Return the (x, y) coordinate for the center point of the cell that contains the specified text.  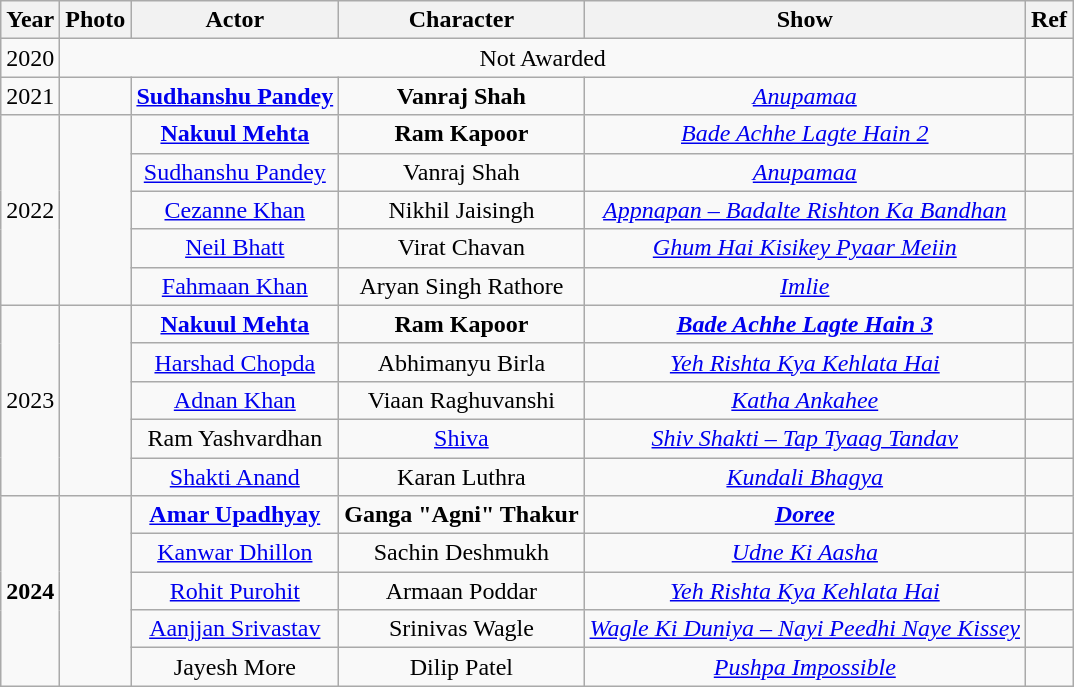
Rohit Purohit (235, 591)
2020 (30, 58)
Shiva (462, 438)
Not Awarded (543, 58)
Doree (804, 515)
Abhimanyu Birla (462, 362)
Shiv Shakti – Tap Tyaag Tandav (804, 438)
Ram Yashvardhan (235, 438)
Sachin Deshmukh (462, 553)
Amar Upadhyay (235, 515)
Jayesh More (235, 667)
Year (30, 20)
Nikhil Jaisingh (462, 210)
Kundali Bhagya (804, 477)
Bade Achhe Lagte Hain 3 (804, 324)
Pushpa Impossible (804, 667)
Dilip Patel (462, 667)
Katha Ankahee (804, 400)
2022 (30, 210)
Srinivas Wagle (462, 629)
2023 (30, 400)
Imlie (804, 286)
Shakti Anand (235, 477)
Kanwar Dhillon (235, 553)
Ghum Hai Kisikey Pyaar Meiin (804, 248)
Udne Ki Aasha (804, 553)
2024 (30, 591)
Karan Luthra (462, 477)
Aanjjan Srivastav (235, 629)
2021 (30, 96)
Aryan Singh Rathore (462, 286)
Adnan Khan (235, 400)
Ref (1050, 20)
Show (804, 20)
Armaan Poddar (462, 591)
Fahmaan Khan (235, 286)
Neil Bhatt (235, 248)
Ganga "Agni" Thakur (462, 515)
Bade Achhe Lagte Hain 2 (804, 134)
Virat Chavan (462, 248)
Harshad Chopda (235, 362)
Actor (235, 20)
Wagle Ki Duniya – Nayi Peedhi Naye Kissey (804, 629)
Character (462, 20)
Viaan Raghuvanshi (462, 400)
Photo (96, 20)
Appnapan – Badalte Rishton Ka Bandhan (804, 210)
Cezanne Khan (235, 210)
